Extract the [X, Y] coordinate from the center of the cell holding the provided text.  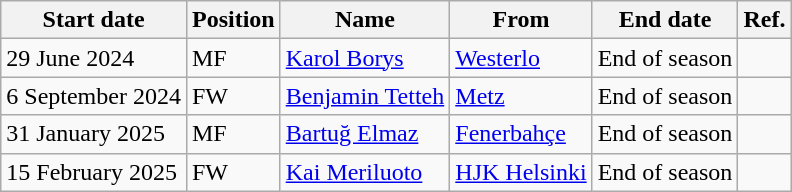
Metz [521, 96]
End date [665, 20]
31 January 2025 [94, 134]
Kai Meriluoto [365, 172]
Ref. [764, 20]
15 February 2025 [94, 172]
From [521, 20]
Benjamin Tetteh [365, 96]
Westerlo [521, 58]
Karol Borys [365, 58]
29 June 2024 [94, 58]
HJK Helsinki [521, 172]
Fenerbahçe [521, 134]
6 September 2024 [94, 96]
Start date [94, 20]
Position [233, 20]
Bartuğ Elmaz [365, 134]
Name [365, 20]
